Output the (x, y) coordinate of the center of the cell containing the given text.  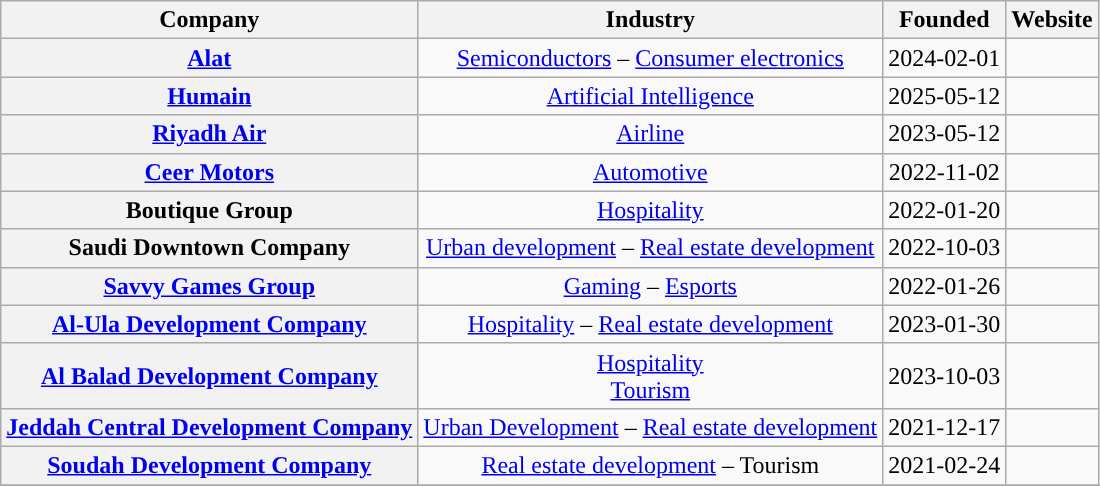
Industry (650, 20)
Urban development – Real estate development (650, 248)
2023-01-30 (944, 324)
2022-11-02 (944, 172)
Founded (944, 20)
Al Balad Development Company (210, 376)
Humain (210, 96)
Website (1052, 20)
2022-01-26 (944, 286)
Automotive (650, 172)
2025-05-12 (944, 96)
Soudah Development Company (210, 465)
Real estate development – Tourism (650, 465)
Hospitality (650, 210)
Urban Development – Real estate development (650, 427)
Boutique Group (210, 210)
Jeddah Central Development Company (210, 427)
2024-02-01 (944, 58)
Savvy Games Group (210, 286)
Semiconductors – Consumer electronics (650, 58)
2023-10-03 (944, 376)
2022-01-20 (944, 210)
Company (210, 20)
2021-02-24 (944, 465)
2023-05-12 (944, 134)
HospitalityTourism (650, 376)
Airline (650, 134)
Gaming – Esports (650, 286)
Riyadh Air (210, 134)
Artificial Intelligence (650, 96)
Al-Ula Development Company (210, 324)
2022-10-03 (944, 248)
Saudi Downtown Company (210, 248)
Ceer Motors (210, 172)
Hospitality – Real estate development (650, 324)
Alat (210, 58)
2021-12-17 (944, 427)
